For the text-containing cell, return its midpoint in (X, Y) coordinate format. 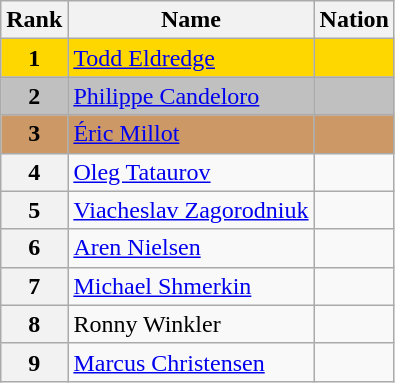
Michael Shmerkin (191, 286)
Aren Nielsen (191, 248)
Oleg Tataurov (191, 172)
4 (34, 172)
9 (34, 362)
Rank (34, 20)
Ronny Winkler (191, 324)
5 (34, 210)
Marcus Christensen (191, 362)
Philippe Candeloro (191, 96)
7 (34, 286)
1 (34, 58)
Nation (354, 20)
Name (191, 20)
2 (34, 96)
3 (34, 134)
Todd Eldredge (191, 58)
Viacheslav Zagorodniuk (191, 210)
6 (34, 248)
Éric Millot (191, 134)
8 (34, 324)
